Output the (X, Y) coordinate of the center of the cell containing the given text.  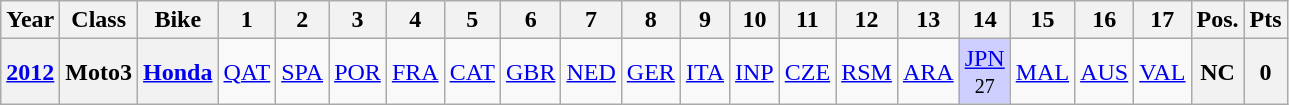
11 (807, 20)
8 (650, 20)
1 (247, 20)
POR (358, 72)
0 (1266, 72)
JPN27 (984, 72)
GER (650, 72)
6 (531, 20)
2012 (30, 72)
15 (1042, 20)
MAL (1042, 72)
ARA (928, 72)
9 (704, 20)
RSM (867, 72)
Year (30, 20)
NC (1218, 72)
7 (591, 20)
13 (928, 20)
16 (1104, 20)
AUS (1104, 72)
ITA (704, 72)
QAT (247, 72)
14 (984, 20)
10 (755, 20)
FRA (415, 72)
Pos. (1218, 20)
4 (415, 20)
5 (472, 20)
2 (302, 20)
17 (1162, 20)
12 (867, 20)
Bike (178, 20)
3 (358, 20)
GBR (531, 72)
INP (755, 72)
Honda (178, 72)
NED (591, 72)
SPA (302, 72)
Class (99, 20)
VAL (1162, 72)
CAT (472, 72)
Pts (1266, 20)
Moto3 (99, 72)
CZE (807, 72)
